Output the [X, Y] coordinate of the center of the cell containing the given text.  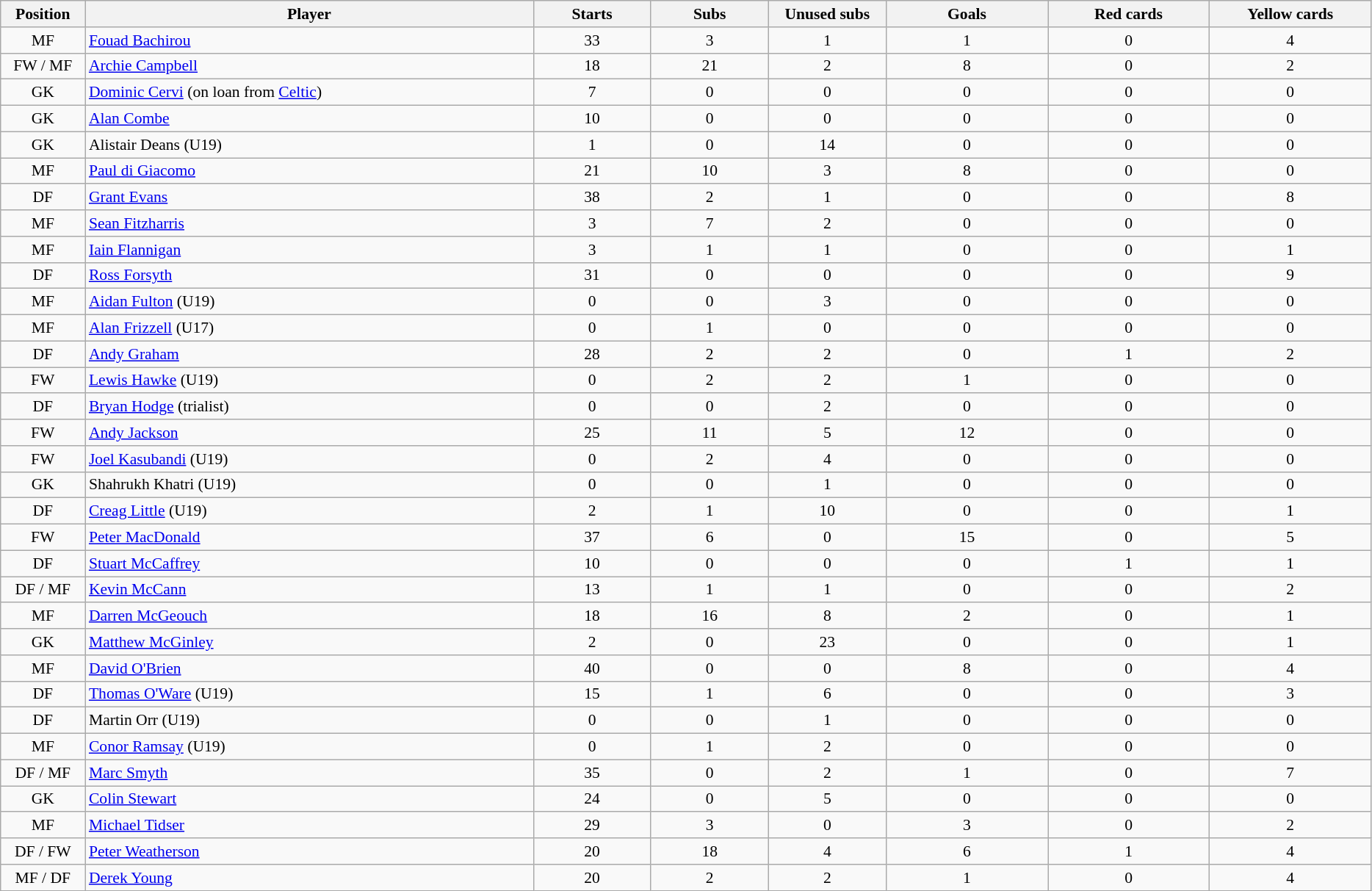
Thomas O'Ware (U19) [309, 694]
16 [710, 616]
14 [827, 145]
Alistair Deans (U19) [309, 145]
Derek Young [309, 878]
29 [592, 826]
Stuart McCaffrey [309, 563]
MF / DF [43, 878]
38 [592, 198]
Colin Stewart [309, 799]
Peter MacDonald [309, 538]
Lewis Hawke (U19) [309, 380]
Martin Orr (U19) [309, 721]
Subs [710, 14]
Aidan Fulton (U19) [309, 302]
Red cards [1128, 14]
Yellow cards [1290, 14]
9 [1290, 275]
23 [827, 642]
Unused subs [827, 14]
Fouad Bachirou [309, 40]
FW / MF [43, 66]
31 [592, 275]
Peter Weatherson [309, 851]
DF / FW [43, 851]
Alan Combe [309, 119]
Ross Forsyth [309, 275]
Player [309, 14]
28 [592, 354]
Conor Ramsay (U19) [309, 747]
40 [592, 668]
Position [43, 14]
Creag Little (U19) [309, 511]
24 [592, 799]
Sean Fitzharris [309, 223]
Matthew McGinley [309, 642]
Darren McGeouch [309, 616]
Paul di Giacomo [309, 171]
Goals [967, 14]
33 [592, 40]
Shahrukh Khatri (U19) [309, 485]
Grant Evans [309, 198]
13 [592, 590]
Marc Smyth [309, 773]
Michael Tidser [309, 826]
37 [592, 538]
David O'Brien [309, 668]
Alan Frizzell (U17) [309, 328]
25 [592, 433]
Joel Kasubandi (U19) [309, 459]
Bryan Hodge (trialist) [309, 407]
Kevin McCann [309, 590]
Archie Campbell [309, 66]
35 [592, 773]
11 [710, 433]
Iain Flannigan [309, 250]
Dominic Cervi (on loan from Celtic) [309, 93]
Andy Jackson [309, 433]
Andy Graham [309, 354]
Starts [592, 14]
12 [967, 433]
